Output the [X, Y] coordinate of the center of the cell containing the given text.  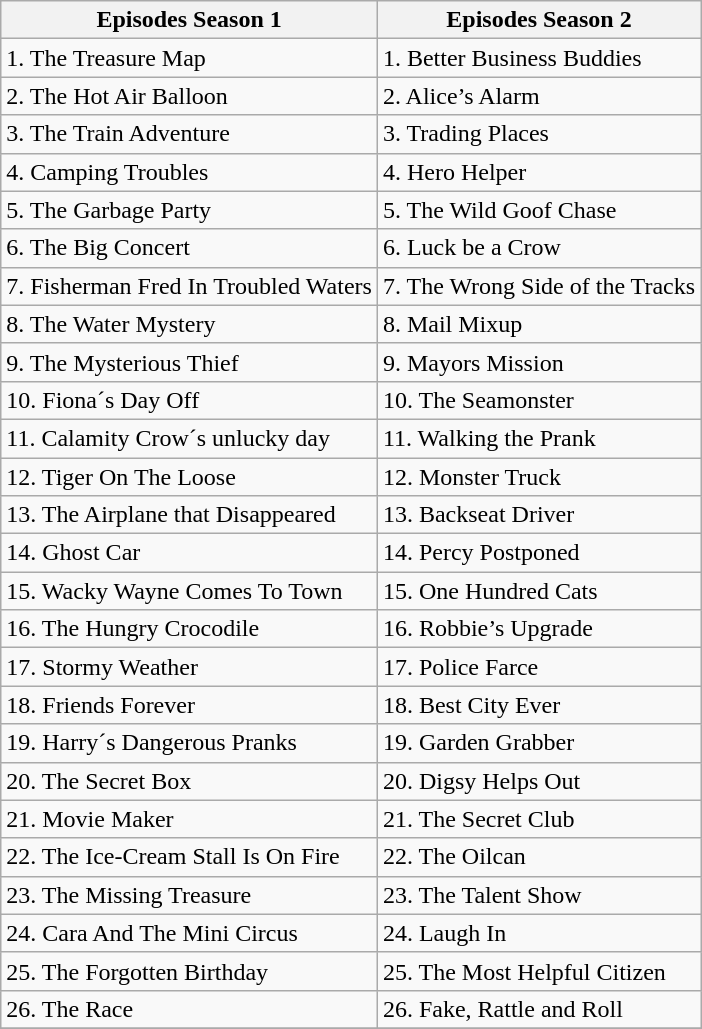
14. Percy Postponed [538, 553]
9. Mayors Mission [538, 362]
11. Walking the Prank [538, 438]
3. Trading Places [538, 134]
17. Stormy Weather [190, 667]
5. The Wild Goof Chase [538, 210]
21. The Secret Club [538, 819]
21. Movie Maker [190, 819]
2. The Hot Air Balloon [190, 96]
10. Fiona´s Day Off [190, 400]
12. Tiger On The Loose [190, 477]
4. Hero Helper [538, 172]
Episodes Season 2 [538, 20]
13. The Airplane that Disappeared [190, 515]
20. The Secret Box [190, 781]
22. The Oilcan [538, 857]
6. The Big Concert [190, 248]
24. Cara And The Mini Circus [190, 933]
19. Harry´s Dangerous Pranks [190, 743]
15. Wacky Wayne Comes To Town [190, 591]
23. The Talent Show [538, 895]
12. Monster Truck [538, 477]
24. Laugh In [538, 933]
4. Camping Troubles [190, 172]
10. The Seamonster [538, 400]
26. Fake, Rattle and Roll [538, 1009]
15. One Hundred Cats [538, 591]
26. The Race [190, 1009]
5. The Garbage Party [190, 210]
11. Calamity Crow´s unlucky day [190, 438]
25. The Forgotten Birthday [190, 971]
19. Garden Grabber [538, 743]
1. Better Business Buddies [538, 58]
8. The Water Mystery [190, 324]
7. Fisherman Fred In Troubled Waters [190, 286]
13. Backseat Driver [538, 515]
7. The Wrong Side of the Tracks [538, 286]
16. The Hungry Crocodile [190, 629]
25. The Most Helpful Citizen [538, 971]
Episodes Season 1 [190, 20]
18. Friends Forever [190, 705]
17. Police Farce [538, 667]
3. The Train Adventure [190, 134]
8. Mail Mixup [538, 324]
22. The Ice-Cream Stall Is On Fire [190, 857]
20. Digsy Helps Out [538, 781]
23. The Missing Treasure [190, 895]
14. Ghost Car [190, 553]
2. Alice’s Alarm [538, 96]
16. Robbie’s Upgrade [538, 629]
6. Luck be a Crow [538, 248]
9. The Mysterious Thief [190, 362]
18. Best City Ever [538, 705]
1. The Treasure Map [190, 58]
